Search for the cell housing the specified text and yield its [X, Y] center coordinate. 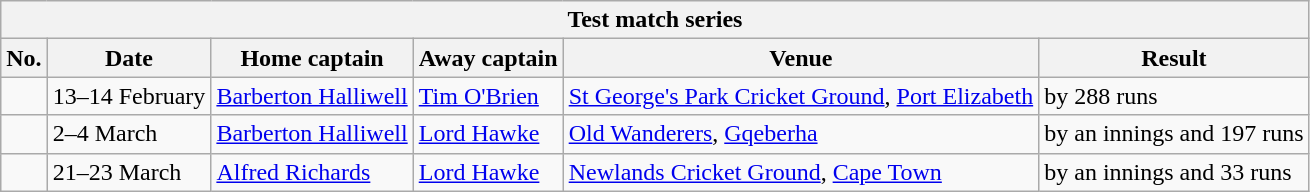
St George's Park Cricket Ground, Port Elizabeth [801, 96]
Home captain [312, 58]
Away captain [488, 58]
by an innings and 33 runs [1174, 172]
Result [1174, 58]
Old Wanderers, Gqeberha [801, 134]
by 288 runs [1174, 96]
Newlands Cricket Ground, Cape Town [801, 172]
2–4 March [129, 134]
Venue [801, 58]
Date [129, 58]
13–14 February [129, 96]
21–23 March [129, 172]
Tim O'Brien [488, 96]
No. [24, 58]
by an innings and 197 runs [1174, 134]
Alfred Richards [312, 172]
Test match series [655, 20]
